Scan for the cell matching the given text and deliver its [X, Y] coordinate at center. 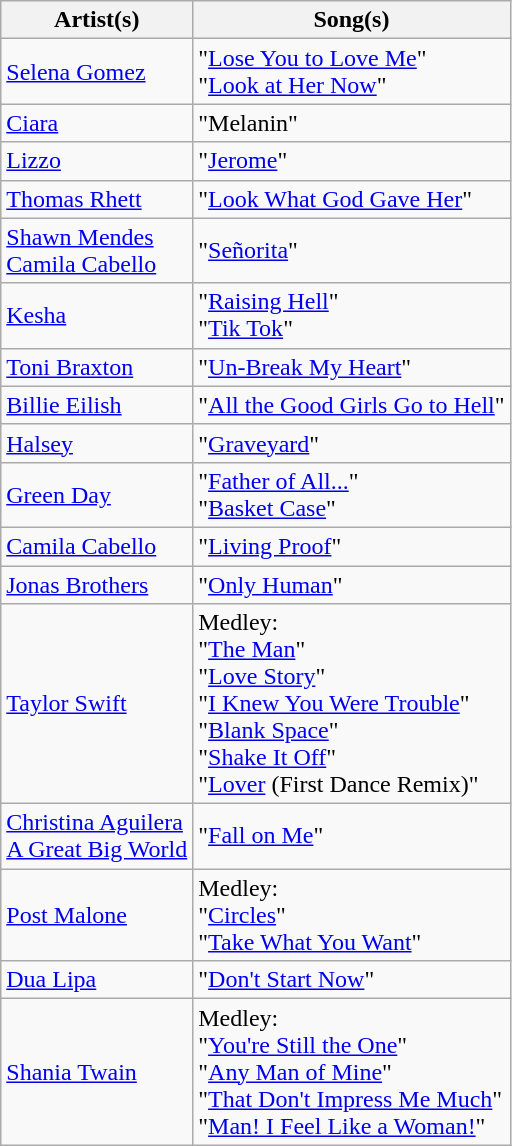
"Only Human" [352, 585]
Medley: "Circles""Take What You Want" [352, 915]
Medley: "You're Still the One""Any Man of Mine""That Don't Impress Me Much""Man! I Feel Like a Woman!" [352, 1072]
"Living Proof" [352, 546]
"Fall on Me" [352, 836]
Song(s) [352, 20]
Dua Lipa [97, 980]
Thomas Rhett [97, 199]
Kesha [97, 316]
"Lose You to Love Me""Look at Her Now" [352, 72]
Camila Cabello [97, 546]
Billie Eilish [97, 405]
Medley:"The Man" "Love Story""I Knew You Were Trouble""Blank Space""Shake It Off" "Lover (First Dance Remix)" [352, 704]
"Graveyard" [352, 443]
"Don't Start Now" [352, 980]
Taylor Swift [97, 704]
Jonas Brothers [97, 585]
"Raising Hell" "Tik Tok" [352, 316]
Post Malone [97, 915]
Artist(s) [97, 20]
Shania Twain [97, 1072]
"Un-Break My Heart" [352, 367]
Green Day [97, 494]
"Jerome" [352, 161]
"Father of All...""Basket Case" [352, 494]
Shawn MendesCamila Cabello [97, 250]
"Señorita" [352, 250]
"All the Good Girls Go to Hell" [352, 405]
Halsey [97, 443]
"Look What God Gave Her" [352, 199]
Toni Braxton [97, 367]
Lizzo [97, 161]
"Melanin" [352, 123]
Selena Gomez [97, 72]
Ciara [97, 123]
Christina AguileraA Great Big World [97, 836]
